Identify which cell holds the provided text, then report its (X, Y) central coordinate. 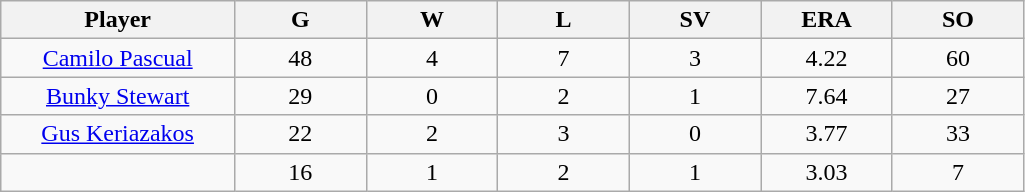
W (432, 20)
ERA (827, 20)
Player (118, 20)
22 (301, 134)
48 (301, 58)
L (564, 20)
29 (301, 96)
4.22 (827, 58)
33 (958, 134)
SV (695, 20)
16 (301, 172)
SO (958, 20)
Bunky Stewart (118, 96)
60 (958, 58)
Camilo Pascual (118, 58)
3.03 (827, 172)
3.77 (827, 134)
27 (958, 96)
G (301, 20)
4 (432, 58)
7.64 (827, 96)
Gus Keriazakos (118, 134)
